Search for the cell housing the specified text and yield its [X, Y] center coordinate. 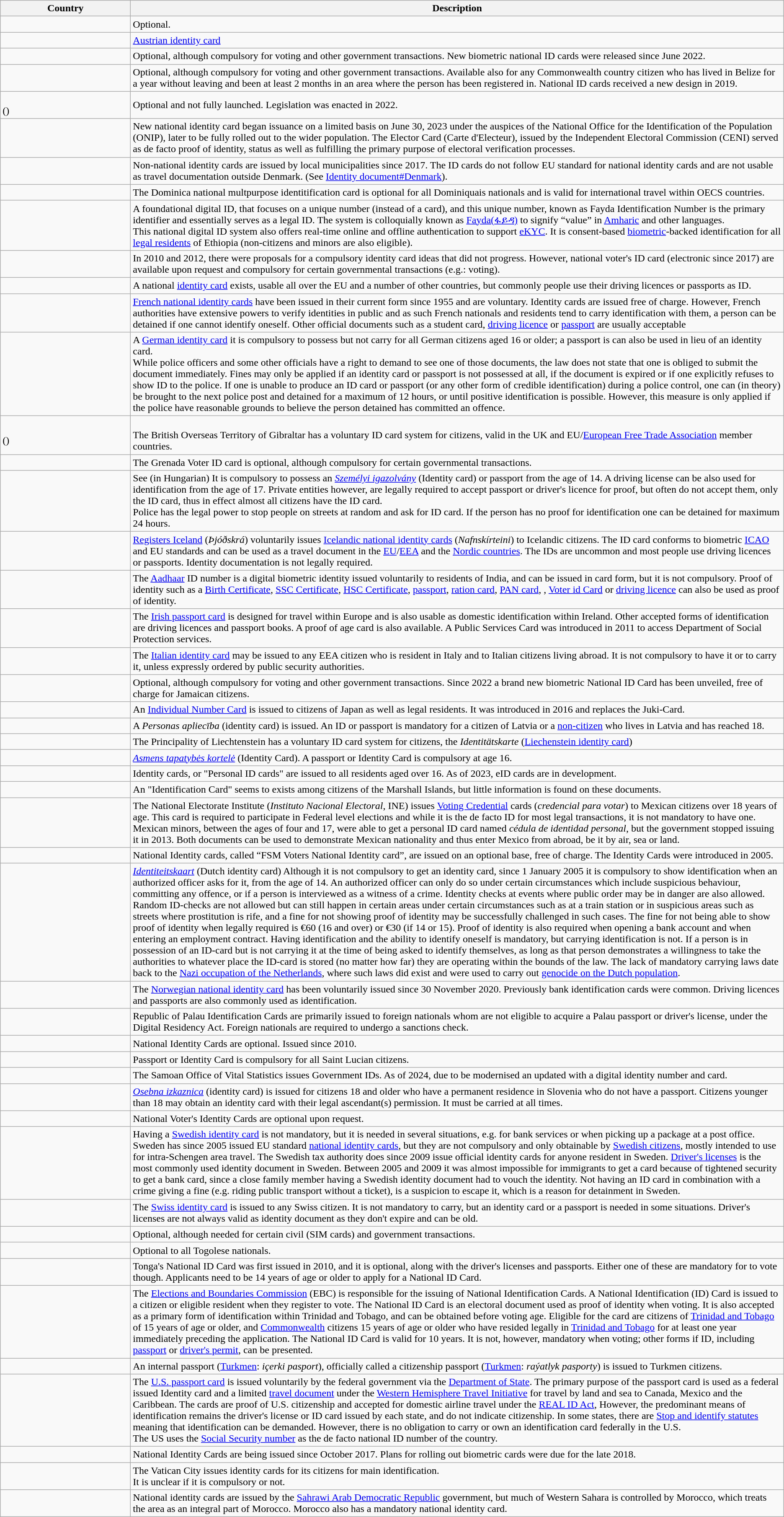
The Grenada Voter ID card is optional, although compulsory for certain governmental transactions. [457, 463]
Country [65, 8]
The Vatican City issues identity cards for its citizens for main identification.It is unclear if it is compulsory or not. [457, 1476]
The Samoan Office of Vital Statistics issues Government IDs. As of 2024, due to be modernised an updated with a digital identity number and card. [457, 1075]
An Individual Number Card is issued to citizens of Japan as well as legal residents. It was introduced in 2016 and replaces the Juki-Card. [457, 710]
National Identity Cards are optional. Issued since 2010. [457, 1044]
National Voter's Identity Cards are optional upon request. [457, 1119]
Optional, although compulsory for voting and other government transactions. New biometric national ID cards were released since June 2022. [457, 56]
Identity cards, or "Personal ID cards" are issued to all residents aged over 16. As of 2023, eID cards are in development. [457, 773]
Optional to all Togolese nationals. [457, 1250]
National Identity Cards are being issued since October 2017. Plans for rolling out biometric cards were due for the late 2018. [457, 1455]
Optional. [457, 24]
Optional and not fully launched. Legislation was enacted in 2022. [457, 105]
Asmens tapatybės kortelė (Identity Card). A passport or Identity Card is compulsory at age 16. [457, 757]
Description [457, 8]
An "Identification Card" seems to exists among citizens of the Marshall Islands, but little information is found on these documents. [457, 789]
An internal passport (Turkmen: içerki pasport), officially called a citizenship passport (Turkmen: raýatlyk pasporty) is issued to Turkmen citizens. [457, 1366]
Passport or Identity Card is compulsory for all Saint Lucian citizens. [457, 1060]
Optional, although needed for certain civil (SIM cards) and government transactions. [457, 1234]
Austrian identity card [457, 40]
The Principality of Liechtenstein has a voluntary ID card system for citizens, the Identitätskarte (Liechenstein identity card) [457, 742]
